Locate the cell with the specified text and output its [X, Y] center coordinate. 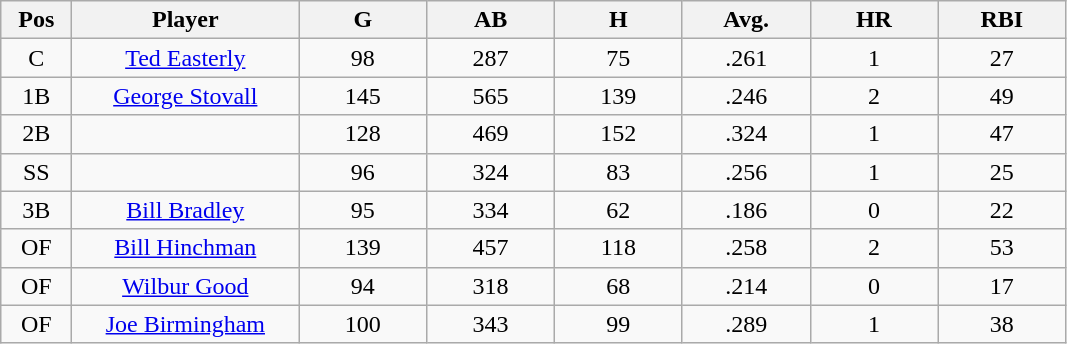
Wilbur Good [186, 286]
.258 [746, 248]
99 [618, 324]
H [618, 20]
Joe Birmingham [186, 324]
343 [491, 324]
Avg. [746, 20]
.256 [746, 172]
George Stovall [186, 96]
287 [491, 58]
22 [1002, 210]
95 [363, 210]
AB [491, 20]
98 [363, 58]
.246 [746, 96]
.261 [746, 58]
3B [36, 210]
94 [363, 286]
HR [874, 20]
27 [1002, 58]
SS [36, 172]
1B [36, 96]
152 [618, 134]
62 [618, 210]
Player [186, 20]
47 [1002, 134]
128 [363, 134]
38 [1002, 324]
83 [618, 172]
Pos [36, 20]
G [363, 20]
118 [618, 248]
457 [491, 248]
53 [1002, 248]
Bill Bradley [186, 210]
145 [363, 96]
.214 [746, 286]
C [36, 58]
.186 [746, 210]
75 [618, 58]
25 [1002, 172]
565 [491, 96]
100 [363, 324]
2B [36, 134]
96 [363, 172]
17 [1002, 286]
469 [491, 134]
Ted Easterly [186, 58]
334 [491, 210]
Bill Hinchman [186, 248]
324 [491, 172]
.324 [746, 134]
RBI [1002, 20]
68 [618, 286]
.289 [746, 324]
49 [1002, 96]
318 [491, 286]
